Identify which cell holds the provided text, then report its [X, Y] central coordinate. 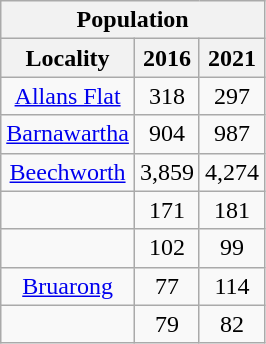
Population [133, 20]
4,274 [232, 172]
318 [166, 96]
79 [166, 324]
Locality [68, 58]
77 [166, 286]
Allans Flat [68, 96]
2021 [232, 58]
114 [232, 286]
102 [166, 248]
297 [232, 96]
99 [232, 248]
Barnawartha [68, 134]
Bruarong [68, 286]
181 [232, 210]
82 [232, 324]
987 [232, 134]
171 [166, 210]
2016 [166, 58]
3,859 [166, 172]
Beechworth [68, 172]
904 [166, 134]
